Return the [X, Y] coordinate for the center point of the cell that contains the specified text.  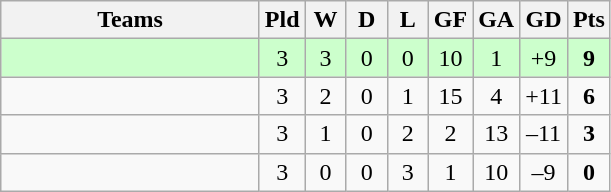
13 [496, 134]
GA [496, 20]
GF [450, 20]
–11 [544, 134]
+11 [544, 96]
Pts [588, 20]
9 [588, 58]
L [408, 20]
+9 [544, 58]
GD [544, 20]
4 [496, 96]
Pld [282, 20]
–9 [544, 172]
6 [588, 96]
15 [450, 96]
Teams [130, 20]
D [366, 20]
W [326, 20]
